Extract the (x, y) coordinate from the center of the cell holding the provided text.  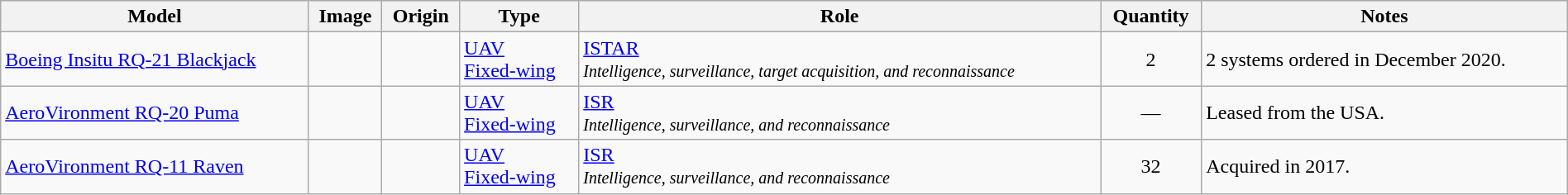
Type (519, 17)
Leased from the USA. (1384, 112)
Boeing Insitu RQ-21 Blackjack (155, 59)
AeroVironment RQ-20 Puma (155, 112)
32 (1151, 167)
Model (155, 17)
ISTARIntelligence, surveillance, target acquisition, and reconnaissance (840, 59)
Image (346, 17)
Role (840, 17)
Quantity (1151, 17)
— (1151, 112)
AeroVironment RQ-11 Raven (155, 167)
Origin (421, 17)
Notes (1384, 17)
Acquired in 2017. (1384, 167)
2 systems ordered in December 2020. (1384, 59)
2 (1151, 59)
